Find where the given text appears and provide that cell's center as [X, Y] coordinate. 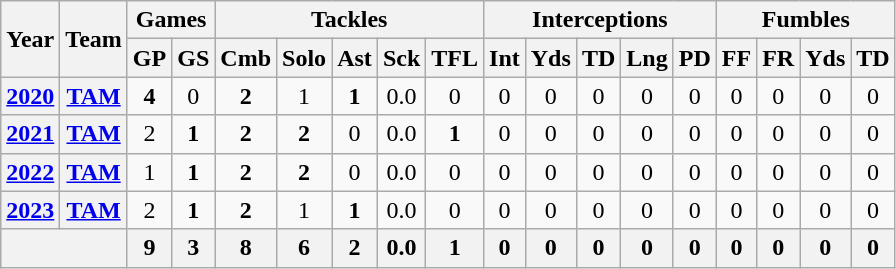
Sck [401, 58]
PD [694, 58]
Games [170, 20]
FF [736, 58]
Solo [304, 58]
Tackles [350, 20]
2023 [30, 210]
Year [30, 39]
2022 [30, 172]
Team [94, 39]
2020 [30, 96]
Lng [647, 58]
2021 [30, 134]
GP [149, 58]
8 [246, 248]
TFL [455, 58]
4 [149, 96]
6 [304, 248]
Cmb [246, 58]
GS [194, 58]
Ast [355, 58]
9 [149, 248]
FR [778, 58]
Int [505, 58]
Interceptions [600, 20]
Fumbles [806, 20]
3 [194, 248]
